Detect which cell encompasses the target text, then output its [X, Y] center coordinate. 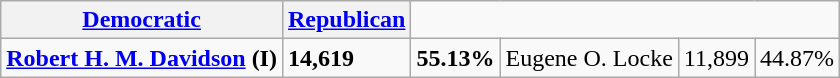
55.13% [456, 58]
44.87% [796, 58]
Robert H. M. Davidson (I) [142, 58]
Republican [346, 20]
11,899 [716, 58]
14,619 [346, 58]
Eugene O. Locke [589, 58]
Democratic [142, 20]
